From the cell containing the given text, extract its center point as [X, Y] coordinate. 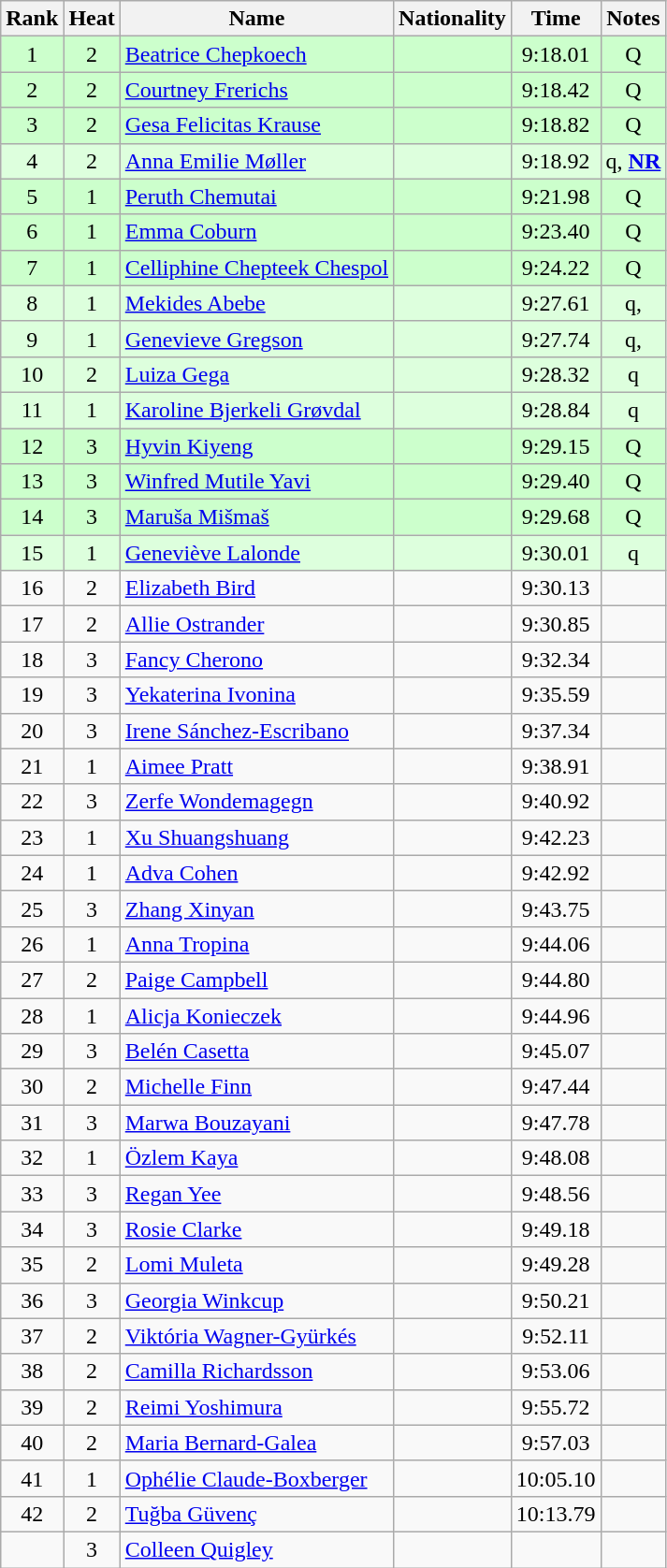
9:37.34 [556, 731]
33 [32, 1194]
Aimee Pratt [256, 766]
Michelle Finn [256, 1087]
9:43.75 [556, 908]
9:42.92 [556, 873]
16 [32, 588]
26 [32, 944]
9:18.82 [556, 125]
6 [32, 232]
37 [32, 1336]
Marwa Bouzayani [256, 1123]
9:27.74 [556, 339]
9:35.59 [556, 695]
13 [32, 482]
9:55.72 [556, 1407]
Anna Tropina [256, 944]
Camilla Richardsson [256, 1372]
15 [32, 553]
Beatrice Chepkoech [256, 54]
36 [32, 1300]
20 [32, 731]
Fancy Cherono [256, 660]
Celliphine Chepteek Chespol [256, 268]
Winfred Mutile Yavi [256, 482]
Reimi Yoshimura [256, 1407]
Mekides Abebe [256, 303]
q, NR [633, 161]
14 [32, 517]
9:24.22 [556, 268]
Zerfe Wondemagegn [256, 802]
Alicja Konieczek [256, 1015]
Viktória Wagner-Gyürkés [256, 1336]
Irene Sánchez-Escribano [256, 731]
Tuğba Güvenç [256, 1514]
Anna Emilie Møller [256, 161]
9:29.40 [556, 482]
9:28.84 [556, 410]
Ophélie Claude-Boxberger [256, 1478]
Notes [633, 19]
Rosie Clarke [256, 1229]
Peruth Chemutai [256, 196]
9:18.92 [556, 161]
9:29.15 [556, 446]
9:52.11 [556, 1336]
9:45.07 [556, 1052]
Hyvin Kiyeng [256, 446]
9:53.06 [556, 1372]
9:48.56 [556, 1194]
Elizabeth Bird [256, 588]
Emma Coburn [256, 232]
Regan Yee [256, 1194]
29 [32, 1052]
10 [32, 374]
9:21.98 [556, 196]
17 [32, 624]
9:50.21 [556, 1300]
4 [32, 161]
9:27.61 [556, 303]
40 [32, 1443]
34 [32, 1229]
9 [32, 339]
7 [32, 268]
22 [32, 802]
Xu Shuangshuang [256, 837]
9:29.68 [556, 517]
Courtney Frerichs [256, 90]
10:13.79 [556, 1514]
9:44.06 [556, 944]
Georgia Winkcup [256, 1300]
19 [32, 695]
Luiza Gega [256, 374]
9:18.42 [556, 90]
9:28.32 [556, 374]
Time [556, 19]
9:49.18 [556, 1229]
5 [32, 196]
Nationality [453, 19]
41 [32, 1478]
9:30.85 [556, 624]
9:30.01 [556, 553]
Name [256, 19]
18 [32, 660]
Lomi Muleta [256, 1265]
9:42.23 [556, 837]
9:47.44 [556, 1087]
8 [32, 303]
32 [32, 1158]
9:47.78 [556, 1123]
9:18.01 [556, 54]
24 [32, 873]
9:30.13 [556, 588]
9:32.34 [556, 660]
9:49.28 [556, 1265]
9:40.92 [556, 802]
9:44.96 [556, 1015]
Allie Ostrander [256, 624]
10:05.10 [556, 1478]
11 [32, 410]
30 [32, 1087]
Belén Casetta [256, 1052]
9:38.91 [556, 766]
Rank [32, 19]
Genevieve Gregson [256, 339]
Heat [92, 19]
Paige Campbell [256, 980]
Geneviève Lalonde [256, 553]
Colleen Quigley [256, 1549]
42 [32, 1514]
Zhang Xinyan [256, 908]
39 [32, 1407]
9:23.40 [556, 232]
9:57.03 [556, 1443]
25 [32, 908]
21 [32, 766]
27 [32, 980]
Maruša Mišmaš [256, 517]
Karoline Bjerkeli Grøvdal [256, 410]
23 [32, 837]
Yekaterina Ivonina [256, 695]
Maria Bernard-Galea [256, 1443]
12 [32, 446]
9:44.80 [556, 980]
Adva Cohen [256, 873]
38 [32, 1372]
35 [32, 1265]
Gesa Felicitas Krause [256, 125]
28 [32, 1015]
Özlem Kaya [256, 1158]
31 [32, 1123]
9:48.08 [556, 1158]
